Search for the cell housing the specified text and yield its [x, y] center coordinate. 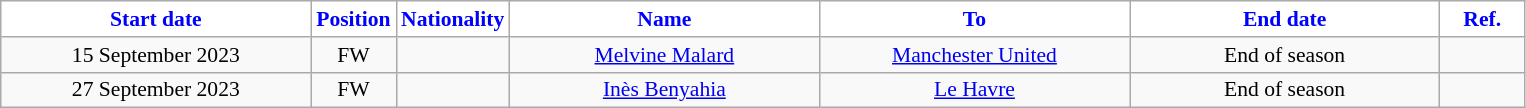
End date [1285, 19]
To [974, 19]
27 September 2023 [156, 90]
Name [664, 19]
Melvine Malard [664, 55]
Nationality [452, 19]
Ref. [1482, 19]
Inès Benyahia [664, 90]
Manchester United [974, 55]
15 September 2023 [156, 55]
Start date [156, 19]
Le Havre [974, 90]
Position [354, 19]
